Identify which cell holds the provided text, then report its [X, Y] central coordinate. 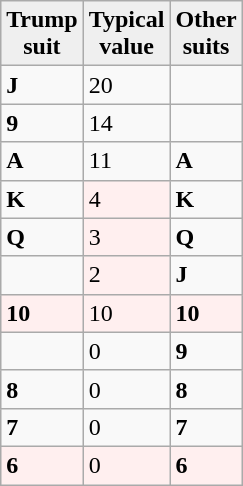
Trumpsuit [42, 34]
2 [126, 275]
Othersuits [206, 34]
4 [126, 199]
14 [126, 123]
11 [126, 161]
Typicalvalue [126, 34]
20 [126, 85]
3 [126, 237]
